Pinpoint the cell where the given text exists, returning its [X, Y] midpoint coordinate. 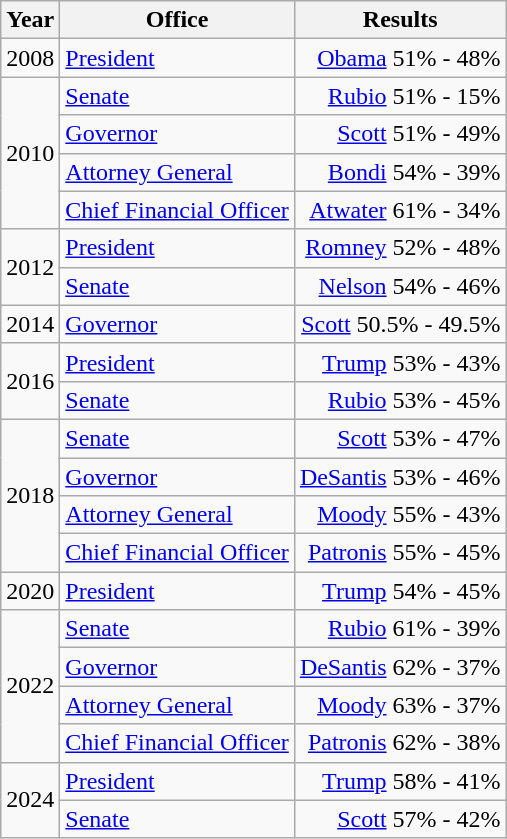
Atwater 61% - 34% [400, 210]
Nelson 54% - 46% [400, 286]
2010 [30, 153]
Patronis 62% - 38% [400, 743]
Scott 53% - 47% [400, 438]
DeSantis 62% - 37% [400, 667]
Patronis 55% - 45% [400, 553]
DeSantis 53% - 46% [400, 477]
Rubio 51% - 15% [400, 96]
Romney 52% - 48% [400, 248]
2012 [30, 267]
2018 [30, 495]
Results [400, 20]
2014 [30, 324]
2022 [30, 686]
Scott 51% - 49% [400, 134]
Moody 63% - 37% [400, 705]
Trump 58% - 41% [400, 781]
Rubio 53% - 45% [400, 400]
2020 [30, 591]
Trump 54% - 45% [400, 591]
Office [178, 20]
Rubio 61% - 39% [400, 629]
Bondi 54% - 39% [400, 172]
2024 [30, 800]
2008 [30, 58]
Year [30, 20]
Moody 55% - 43% [400, 515]
Obama 51% - 48% [400, 58]
Trump 53% - 43% [400, 362]
2016 [30, 381]
Scott 57% - 42% [400, 819]
Scott 50.5% - 49.5% [400, 324]
